Determine the [x, y] coordinate at the center of the cell enclosing the given text.  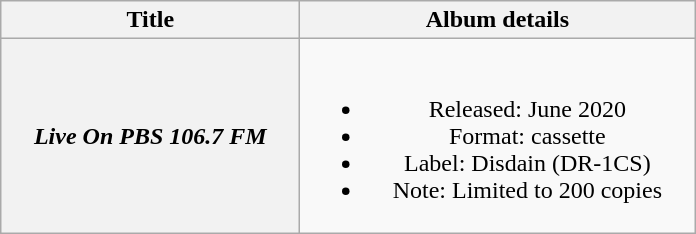
Album details [498, 20]
Released: June 2020Format: cassetteLabel: Disdain (DR-1CS)Note: Limited to 200 copies [498, 136]
Title [150, 20]
Live On PBS 106.7 FM [150, 136]
